For the text-containing cell, return its midpoint in (x, y) coordinate format. 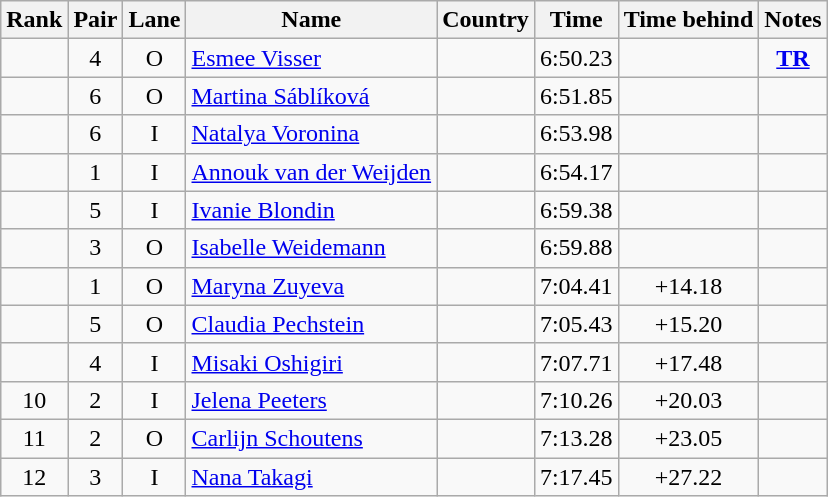
6:51.85 (576, 96)
Esmee Visser (312, 58)
Nana Takagi (312, 477)
+23.05 (688, 438)
7:04.41 (576, 286)
Lane (154, 20)
Notes (793, 20)
7:07.71 (576, 362)
7:05.43 (576, 324)
7:10.26 (576, 400)
Isabelle Weidemann (312, 248)
Pair (96, 20)
6:53.98 (576, 134)
TR (793, 58)
7:17.45 (576, 477)
10 (34, 400)
6:59.38 (576, 210)
+20.03 (688, 400)
Martina Sáblíková (312, 96)
+17.48 (688, 362)
Misaki Oshigiri (312, 362)
Carlijn Schoutens (312, 438)
Natalya Voronina (312, 134)
6:59.88 (576, 248)
12 (34, 477)
6:54.17 (576, 172)
6:50.23 (576, 58)
Name (312, 20)
Country (486, 20)
11 (34, 438)
Rank (34, 20)
Annouk van der Weijden (312, 172)
+27.22 (688, 477)
Claudia Pechstein (312, 324)
+15.20 (688, 324)
Maryna Zuyeva (312, 286)
Ivanie Blondin (312, 210)
Time behind (688, 20)
Jelena Peeters (312, 400)
7:13.28 (576, 438)
+14.18 (688, 286)
Time (576, 20)
